Find where the given text appears and provide that cell's center as (x, y) coordinate. 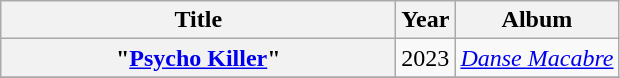
2023 (426, 58)
"Psycho Killer" (198, 58)
Year (426, 20)
Title (198, 20)
Album (537, 20)
Danse Macabre (537, 58)
